Locate the cell with the specified text and output its [X, Y] center coordinate. 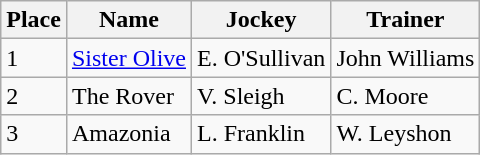
Trainer [406, 20]
2 [34, 96]
W. Leyshon [406, 134]
Amazonia [128, 134]
The Rover [128, 96]
L. Franklin [262, 134]
Jockey [262, 20]
John Williams [406, 58]
E. O'Sullivan [262, 58]
Place [34, 20]
1 [34, 58]
Name [128, 20]
3 [34, 134]
V. Sleigh [262, 96]
Sister Olive [128, 58]
C. Moore [406, 96]
